Scan for the cell matching the given text and deliver its (X, Y) coordinate at center. 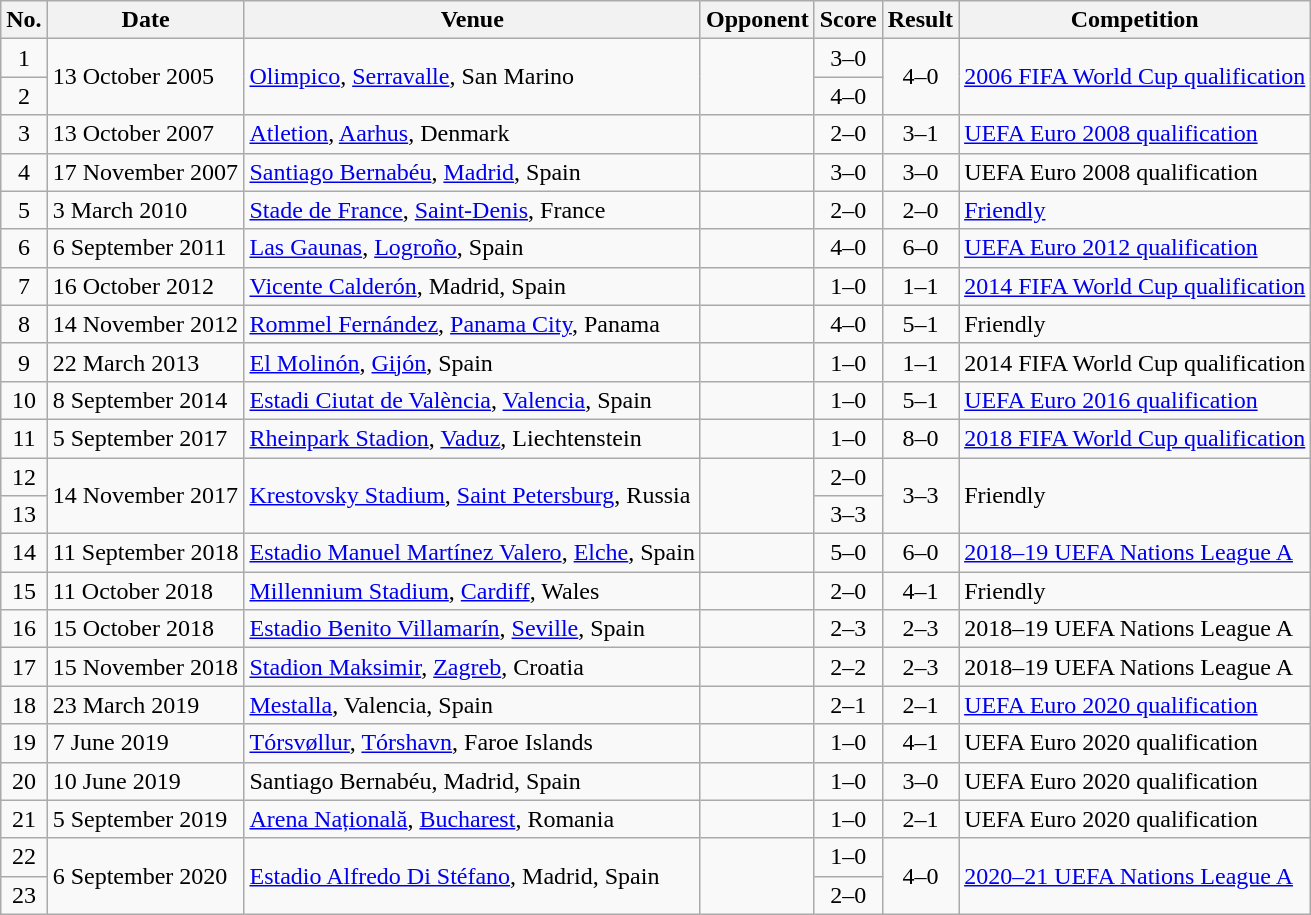
5 September 2019 (146, 819)
Stade de France, Saint-Denis, France (472, 210)
11 September 2018 (146, 553)
UEFA Euro 2016 qualification (1135, 400)
Estadi Ciutat de València, Valencia, Spain (472, 400)
19 (24, 743)
Score (848, 20)
22 March 2013 (146, 362)
10 June 2019 (146, 781)
2 (24, 96)
21 (24, 819)
3 March 2010 (146, 210)
17 (24, 667)
2020–21 UEFA Nations League A (1135, 876)
12 (24, 477)
15 October 2018 (146, 629)
Krestovsky Stadium, Saint Petersburg, Russia (472, 496)
Opponent (757, 20)
Vicente Calderón, Madrid, Spain (472, 286)
Atletion, Aarhus, Denmark (472, 134)
2018 FIFA World Cup qualification (1135, 438)
11 October 2018 (146, 591)
Competition (1135, 20)
6 (24, 248)
14 (24, 553)
13 October 2007 (146, 134)
Result (920, 20)
Date (146, 20)
8 (24, 324)
14 November 2017 (146, 496)
Estadio Alfredo Di Stéfano, Madrid, Spain (472, 876)
7 June 2019 (146, 743)
18 (24, 705)
15 (24, 591)
2006 FIFA World Cup qualification (1135, 77)
8 September 2014 (146, 400)
23 (24, 895)
23 March 2019 (146, 705)
17 November 2007 (146, 172)
9 (24, 362)
Venue (472, 20)
10 (24, 400)
2–2 (848, 667)
Millennium Stadium, Cardiff, Wales (472, 591)
No. (24, 20)
5 (24, 210)
1 (24, 58)
Rheinpark Stadion, Vaduz, Liechtenstein (472, 438)
Olimpico, Serravalle, San Marino (472, 77)
Estadio Benito Villamarín, Seville, Spain (472, 629)
8–0 (920, 438)
11 (24, 438)
Stadion Maksimir, Zagreb, Croatia (472, 667)
Estadio Manuel Martínez Valero, Elche, Spain (472, 553)
3 (24, 134)
16 October 2012 (146, 286)
Mestalla, Valencia, Spain (472, 705)
16 (24, 629)
22 (24, 857)
5 September 2017 (146, 438)
3–1 (920, 134)
Arena Națională, Bucharest, Romania (472, 819)
20 (24, 781)
13 (24, 515)
Las Gaunas, Logroño, Spain (472, 248)
15 November 2018 (146, 667)
Rommel Fernández, Panama City, Panama (472, 324)
5–0 (848, 553)
13 October 2005 (146, 77)
UEFA Euro 2012 qualification (1135, 248)
Tórsvøllur, Tórshavn, Faroe Islands (472, 743)
14 November 2012 (146, 324)
El Molinón, Gijón, Spain (472, 362)
4 (24, 172)
6 September 2011 (146, 248)
6 September 2020 (146, 876)
7 (24, 286)
